Identify which cell holds the provided text, then report its [x, y] central coordinate. 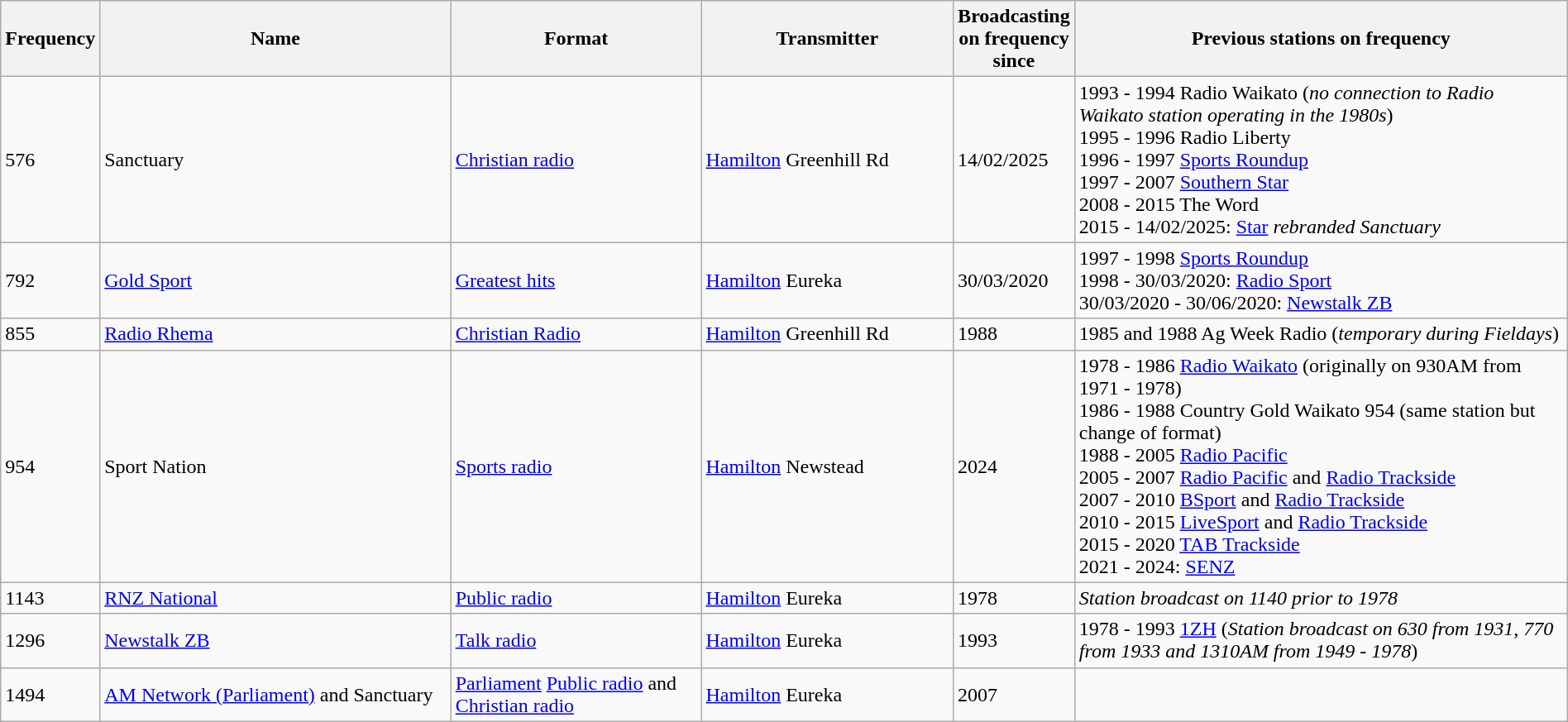
Parliament Public radio and Christian radio [576, 695]
576 [50, 160]
Format [576, 39]
14/02/2025 [1014, 160]
30/03/2020 [1014, 280]
Frequency [50, 39]
Sport Nation [276, 466]
Newstalk ZB [276, 640]
Broadcasting on frequency since [1014, 39]
Christian Radio [576, 334]
855 [50, 334]
1988 [1014, 334]
954 [50, 466]
792 [50, 280]
Gold Sport [276, 280]
1997 - 1998 Sports Roundup 1998 - 30/03/2020: Radio Sport 30/03/2020 - 30/06/2020: Newstalk ZB [1321, 280]
1296 [50, 640]
Name [276, 39]
1494 [50, 695]
1993 [1014, 640]
AM Network (Parliament) and Sanctuary [276, 695]
2007 [1014, 695]
Previous stations on frequency [1321, 39]
Transmitter [827, 39]
Hamilton Newstead [827, 466]
Sanctuary [276, 160]
2024 [1014, 466]
1143 [50, 598]
RNZ National [276, 598]
Sports radio [576, 466]
1985 and 1988 Ag Week Radio (temporary during Fieldays) [1321, 334]
Public radio [576, 598]
Greatest hits [576, 280]
1978 - 1993 1ZH (Station broadcast on 630 from 1931, 770 from 1933 and 1310AM from 1949 - 1978) [1321, 640]
Radio Rhema [276, 334]
Talk radio [576, 640]
Station broadcast on 1140 prior to 1978 [1321, 598]
1978 [1014, 598]
Christian radio [576, 160]
